Capture the cell that displays the provided text and extract its [x, y] central coordinate. 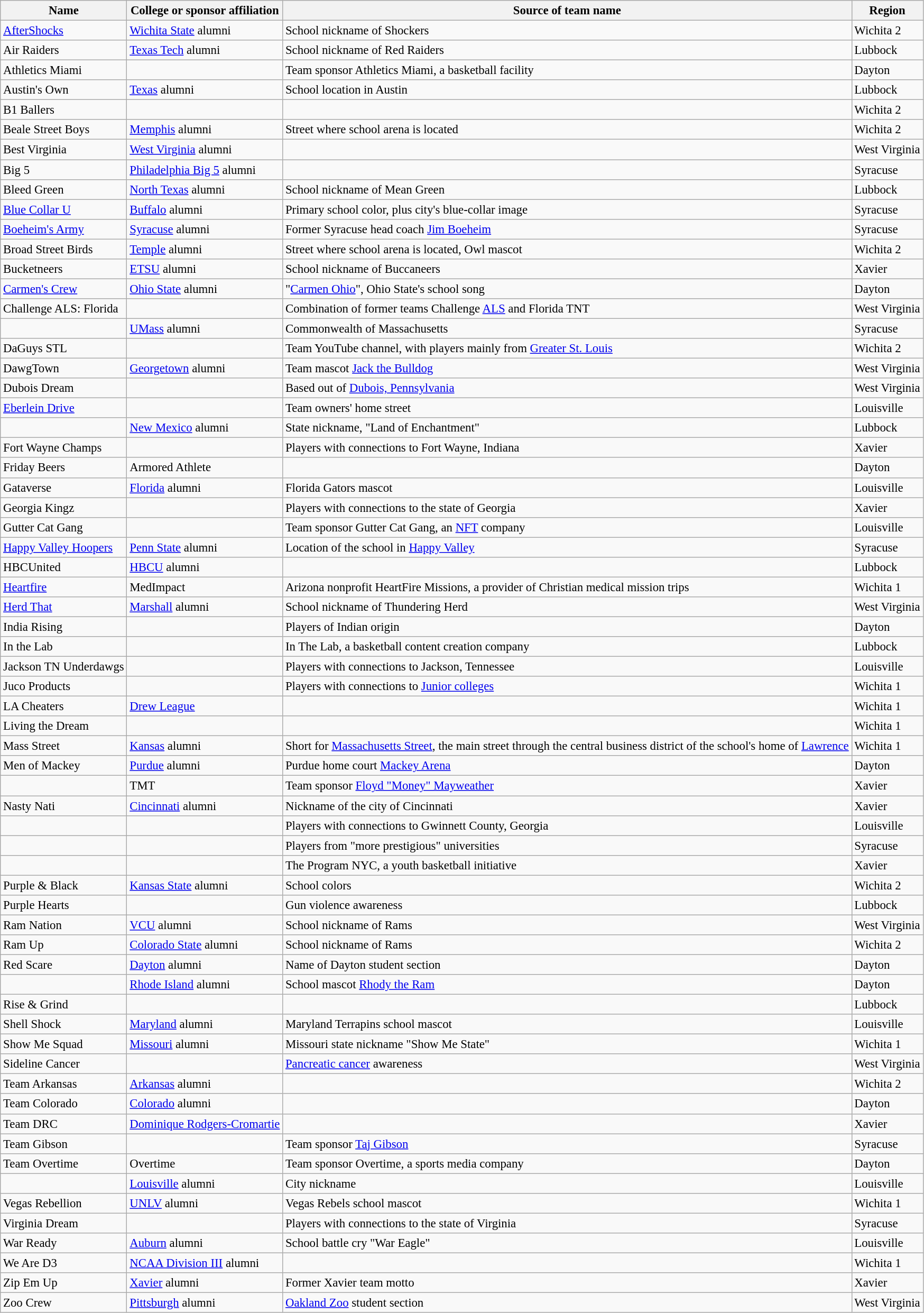
DawgTown [63, 369]
Auburn alumni [205, 1243]
Kansas State alumni [205, 885]
Florida alumni [205, 488]
Memphis alumni [205, 130]
Pancreatic cancer awareness [567, 1064]
Gun violence awareness [567, 905]
Kansas alumni [205, 746]
Ohio State alumni [205, 289]
Source of team name [567, 11]
Vegas Rebels school mascot [567, 1204]
DaGuys STL [63, 348]
Friday Beers [63, 468]
Team owners' home street [567, 408]
Team Overtime [63, 1163]
Sideline Cancer [63, 1064]
VCU alumni [205, 925]
Juco Products [63, 686]
B1 Ballers [63, 110]
Team DRC [63, 1124]
Missouri state nickname "Show Me State" [567, 1044]
India Rising [63, 627]
Team sponsor Gutter Cat Gang, an NFT company [567, 527]
Cincinnati alumni [205, 806]
Philadelphia Big 5 alumni [205, 170]
Herd That [63, 607]
Wichita State alumni [205, 31]
Zip Em Up [63, 1283]
School location in Austin [567, 90]
Ram Up [63, 945]
Boeheim's Army [63, 229]
Commonwealth of Massachusetts [567, 328]
Virginia Dream [63, 1223]
In the Lab [63, 647]
Mass Street [63, 746]
AfterShocks [63, 31]
Buffalo alumni [205, 209]
Broad Street Birds [63, 249]
UMass alumni [205, 328]
Arkansas alumni [205, 1084]
Team sponsor Taj Gibson [567, 1144]
Athletics Miami [63, 70]
School battle cry "War Eagle" [567, 1243]
School mascot Rhody the Ram [567, 985]
Nasty Nati [63, 806]
Zoo Crew [63, 1303]
Name [63, 11]
Nickname of the city of Cincinnati [567, 806]
Heartfire [63, 587]
In The Lab, a basketball content creation company [567, 647]
Florida Gators mascot [567, 488]
Georgetown alumni [205, 369]
Texas Tech alumni [205, 50]
Purple & Black [63, 885]
Vegas Rebellion [63, 1204]
Combination of former teams Challenge ALS and Florida TNT [567, 309]
Team sponsor Overtime, a sports media company [567, 1163]
Shell Shock [63, 1024]
Best Virginia [63, 150]
Air Raiders [63, 50]
Primary school color, plus city's blue-collar image [567, 209]
Bucketneers [63, 269]
Team mascot Jack the Bulldog [567, 369]
Oakland Zoo student section [567, 1303]
Jackson TN Underdawgs [63, 667]
School nickname of Thundering Herd [567, 607]
Players of Indian origin [567, 627]
Players with connections to Fort Wayne, Indiana [567, 448]
Temple alumni [205, 249]
Maryland alumni [205, 1024]
Team Arkansas [63, 1084]
Xavier alumni [205, 1283]
Armored Athlete [205, 468]
Short for Massachusetts Street, the main street through the central business district of the school's home of Lawrence [567, 746]
Gutter Cat Gang [63, 527]
Texas alumni [205, 90]
HBCUnited [63, 567]
Red Scare [63, 965]
Rhode Island alumni [205, 985]
Players with connections to Jackson, Tennessee [567, 667]
LA Cheaters [63, 706]
Happy Valley Hoopers [63, 547]
School nickname of Red Raiders [567, 50]
NCAA Division III alumni [205, 1263]
Colorado State alumni [205, 945]
Former Xavier team motto [567, 1283]
Dayton alumni [205, 965]
New Mexico alumni [205, 428]
Location of the school in Happy Valley [567, 547]
Living the Dream [63, 726]
Big 5 [63, 170]
Georgia Kingz [63, 508]
Team sponsor Athletics Miami, a basketball facility [567, 70]
Dominique Rodgers-Cromartie [205, 1124]
Street where school arena is located, Owl mascot [567, 249]
"Carmen Ohio", Ohio State's school song [567, 289]
Marshall alumni [205, 607]
Players from "more prestigious" universities [567, 846]
Blue Collar U [63, 209]
Maryland Terrapins school mascot [567, 1024]
UNLV alumni [205, 1204]
TMT [205, 786]
School nickname of Mean Green [567, 189]
Ram Nation [63, 925]
Rise & Grind [63, 1005]
College or sponsor affiliation [205, 11]
Gataverse [63, 488]
Challenge ALS: Florida [63, 309]
Eberlein Drive [63, 408]
School nickname of Buccaneers [567, 269]
State nickname, "Land of Enchantment" [567, 428]
ETSU alumni [205, 269]
North Texas alumni [205, 189]
Players with connections to the state of Virginia [567, 1223]
MedImpact [205, 587]
Beale Street Boys [63, 130]
Colorado alumni [205, 1104]
Team Colorado [63, 1104]
War Ready [63, 1243]
Players with connections to Junior colleges [567, 686]
Men of Mackey [63, 766]
School nickname of Shockers [567, 31]
Players with connections to Gwinnett County, Georgia [567, 825]
Team sponsor Floyd "Money" Mayweather [567, 786]
Former Syracuse head coach Jim Boeheim [567, 229]
Show Me Squad [63, 1044]
Region [887, 11]
Bleed Green [63, 189]
Players with connections to the state of Georgia [567, 508]
Overtime [205, 1163]
We Are D3 [63, 1263]
Team YouTube channel, with players mainly from Greater St. Louis [567, 348]
Penn State alumni [205, 547]
Street where school arena is located [567, 130]
The Program NYC, a youth basketball initiative [567, 865]
Name of Dayton student section [567, 965]
Fort Wayne Champs [63, 448]
HBCU alumni [205, 567]
Syracuse alumni [205, 229]
Arizona nonprofit HeartFire Missions, a provider of Christian medical mission trips [567, 587]
Based out of Dubois, Pennsylvania [567, 388]
Dubois Dream [63, 388]
Drew League [205, 706]
Carmen's Crew [63, 289]
Team Gibson [63, 1144]
Pittsburgh alumni [205, 1303]
Austin's Own [63, 90]
School colors [567, 885]
Purdue home court Mackey Arena [567, 766]
Purdue alumni [205, 766]
Missouri alumni [205, 1044]
Purple Hearts [63, 905]
City nickname [567, 1183]
Louisville alumni [205, 1183]
West Virginia alumni [205, 150]
